Provide the (x, y) coordinate of the cell's center where the given text is located.  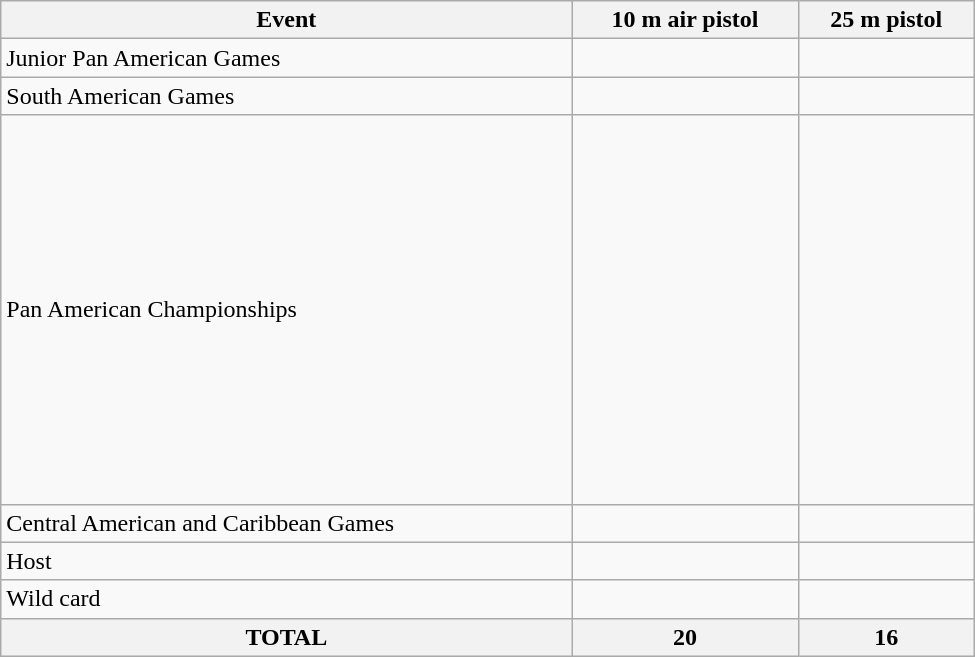
25 m pistol (886, 20)
16 (886, 637)
10 m air pistol (685, 20)
Host (286, 561)
Central American and Caribbean Games (286, 523)
20 (685, 637)
Junior Pan American Games (286, 58)
Event (286, 20)
Pan American Championships (286, 310)
Wild card (286, 599)
South American Games (286, 96)
TOTAL (286, 637)
